Output the (x, y) coordinate of the center of the cell containing the given text.  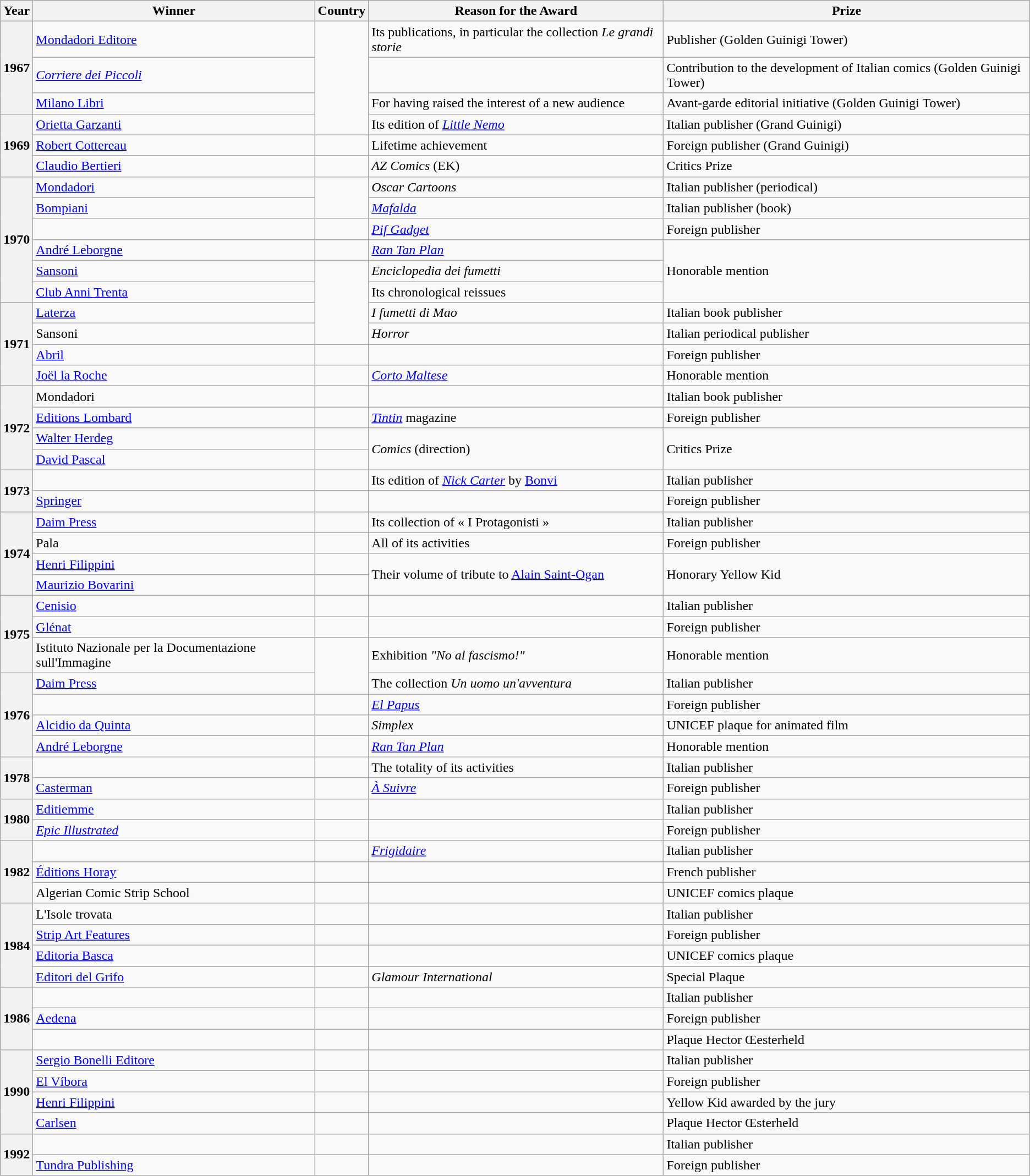
Contribution to the development of Italian comics (Golden Guinigi Tower) (846, 75)
1992 (17, 1155)
1975 (17, 634)
Italian publisher (periodical) (846, 187)
Corto Maltese (516, 376)
Winner (174, 11)
Club Anni Trenta (174, 292)
1984 (17, 945)
Special Plaque (846, 976)
Editori del Grifo (174, 976)
Alcidio da Quinta (174, 726)
Strip Art Features (174, 935)
Epic Illustrated (174, 830)
Joël la Roche (174, 376)
Its collection of « I Protagonisti » (516, 522)
1972 (17, 428)
Tintin magazine (516, 417)
Editions Lombard (174, 417)
Aedena (174, 1019)
Mondadori Editore (174, 40)
Éditions Horay (174, 872)
Bompiani (174, 208)
Reason for the Award (516, 11)
Its edition of Little Nemo (516, 124)
Publisher (Golden Guinigi Tower) (846, 40)
The totality of its activities (516, 767)
1967 (17, 68)
El Víbora (174, 1081)
Springer (174, 501)
I fumetti di Mao (516, 313)
Italian publisher (Grand Guinigi) (846, 124)
Claudio Bertieri (174, 166)
Exhibition "No al fascismo!" (516, 656)
1973 (17, 491)
1974 (17, 553)
Pala (174, 543)
Tundra Publishing (174, 1165)
1980 (17, 820)
French publisher (846, 872)
Italian publisher (book) (846, 208)
Country (342, 11)
Mafalda (516, 208)
Honorary Yellow Kid (846, 574)
Laterza (174, 313)
The collection Un uomo un'avventura (516, 684)
Maurizio Bovarini (174, 585)
Orietta Garzanti (174, 124)
Its publications, in particular the collection Le grandi storie (516, 40)
1986 (17, 1019)
Prize (846, 11)
Corriere dei Piccoli (174, 75)
Plaque Hector Œesterheld (846, 1040)
1969 (17, 145)
Carlsen (174, 1123)
Oscar Cartoons (516, 187)
For having raised the interest of a new audience (516, 103)
Its chronological reissues (516, 292)
UNICEF plaque for animated film (846, 726)
Lifetime achievement (516, 145)
Walter Herdeg (174, 438)
Yellow Kid awarded by the jury (846, 1102)
Casterman (174, 788)
L'Isole trovata (174, 914)
El Papus (516, 705)
Cenisio (174, 606)
David Pascal (174, 459)
1970 (17, 239)
Foreign publisher (Grand Guinigi) (846, 145)
Milano Libri (174, 103)
Italian periodical publisher (846, 334)
Horror (516, 334)
Editiemme (174, 809)
Glamour International (516, 976)
Pif Gadget (516, 229)
Plaque Hector Œsterheld (846, 1123)
Simplex (516, 726)
Algerian Comic Strip School (174, 893)
AZ Comics (EK) (516, 166)
Sergio Bonelli Editore (174, 1060)
Abril (174, 355)
À Suivre (516, 788)
Year (17, 11)
Frigidaire (516, 851)
Its edition of Nick Carter by Bonvi (516, 480)
1990 (17, 1092)
All of its activities (516, 543)
Avant-garde editorial initiative (Golden Guinigi Tower) (846, 103)
Their volume of tribute to Alain Saint-Ogan (516, 574)
1976 (17, 715)
1971 (17, 344)
1978 (17, 778)
Glénat (174, 627)
1982 (17, 872)
Comics (direction) (516, 449)
Robert Cottereau (174, 145)
Istituto Nazionale per la Documentazione sull'Immagine (174, 656)
Enciclopedia dei fumetti (516, 271)
Editoria Basca (174, 955)
